Capture the cell that displays the provided text and extract its [x, y] central coordinate. 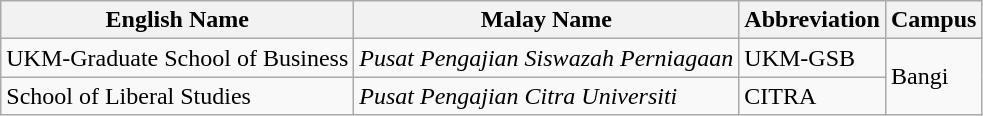
Pusat Pengajian Citra Universiti [546, 96]
Pusat Pengajian Siswazah Perniagaan [546, 58]
Malay Name [546, 20]
CITRA [812, 96]
UKM-GSB [812, 58]
Campus [933, 20]
Abbreviation [812, 20]
School of Liberal Studies [178, 96]
UKM-Graduate School of Business [178, 58]
English Name [178, 20]
Bangi [933, 77]
